Return (X, Y) of the center of cell containing provided text 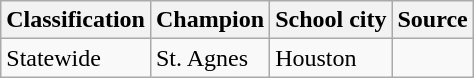
School city (331, 20)
Classification (76, 20)
St. Agnes (210, 58)
Houston (331, 58)
Champion (210, 20)
Source (432, 20)
Statewide (76, 58)
